Search for the cell housing the specified text and yield its [X, Y] center coordinate. 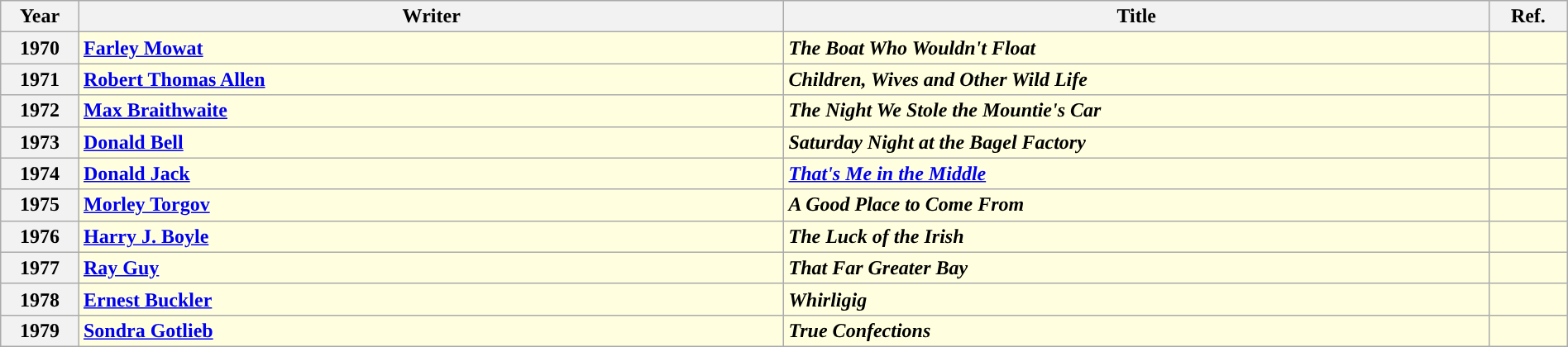
Robert Thomas Allen [432, 79]
True Confections [1136, 330]
Year [40, 17]
1970 [40, 48]
Farley Mowat [432, 48]
1975 [40, 205]
Max Braithwaite [432, 111]
Donald Jack [432, 173]
The Night We Stole the Mountie's Car [1136, 111]
Children, Wives and Other Wild Life [1136, 79]
1979 [40, 330]
Writer [432, 17]
Harry J. Boyle [432, 236]
Sondra Gotlieb [432, 330]
The Boat Who Wouldn't Float [1136, 48]
A Good Place to Come From [1136, 205]
Whirligig [1136, 299]
1974 [40, 173]
Ref. [1528, 17]
Saturday Night at the Bagel Factory [1136, 142]
1972 [40, 111]
1973 [40, 142]
That Far Greater Bay [1136, 268]
That's Me in the Middle [1136, 173]
Ernest Buckler [432, 299]
The Luck of the Irish [1136, 236]
1971 [40, 79]
1976 [40, 236]
1977 [40, 268]
Ray Guy [432, 268]
Title [1136, 17]
1978 [40, 299]
Donald Bell [432, 142]
Morley Torgov [432, 205]
